Scan for the cell matching the given text and deliver its (x, y) coordinate at center. 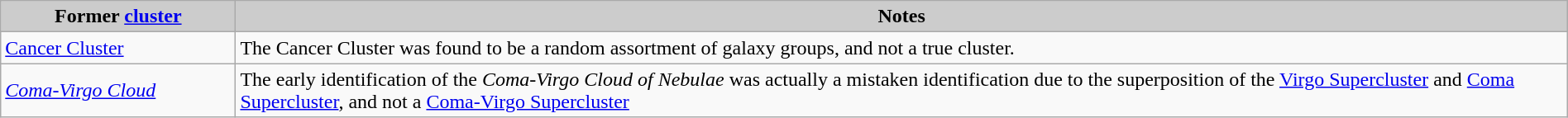
The Cancer Cluster was found to be a random assortment of galaxy groups, and not a true cluster. (901, 48)
Cancer Cluster (118, 48)
Notes (901, 17)
Coma-Virgo Cloud (118, 91)
Former cluster (118, 17)
